Provide the [X, Y] coordinate of the cell's center where the given text is located.  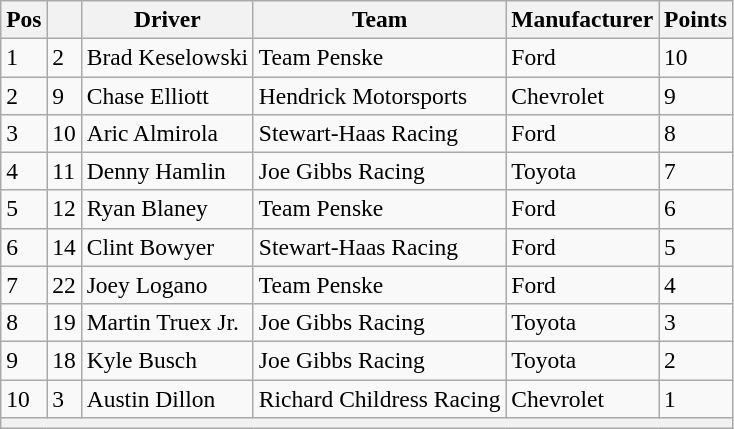
Driver [167, 19]
22 [64, 285]
Aric Almirola [167, 133]
Brad Keselowski [167, 57]
Richard Childress Racing [379, 398]
Austin Dillon [167, 398]
Clint Bowyer [167, 247]
Manufacturer [582, 19]
Kyle Busch [167, 360]
Denny Hamlin [167, 171]
Pos [24, 19]
Team [379, 19]
Martin Truex Jr. [167, 322]
Chase Elliott [167, 95]
18 [64, 360]
11 [64, 171]
19 [64, 322]
Joey Logano [167, 285]
14 [64, 247]
Ryan Blaney [167, 209]
Points [696, 19]
12 [64, 209]
Hendrick Motorsports [379, 95]
